Locate the cell with the specified text and output its (x, y) center coordinate. 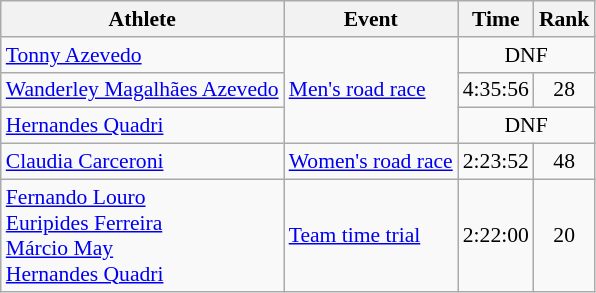
Athlete (142, 19)
48 (564, 162)
2:23:52 (496, 162)
Claudia Carceroni (142, 162)
Women's road race (371, 162)
2:22:00 (496, 235)
Time (496, 19)
Team time trial (371, 235)
Rank (564, 19)
Event (371, 19)
Fernando LouroEuripides FerreiraMárcio MayHernandes Quadri (142, 235)
20 (564, 235)
Men's road race (371, 90)
Wanderley Magalhães Azevedo (142, 90)
Hernandes Quadri (142, 126)
Tonny Azevedo (142, 55)
4:35:56 (496, 90)
28 (564, 90)
